Return the (x, y) coordinate for the center point of the cell that contains the specified text.  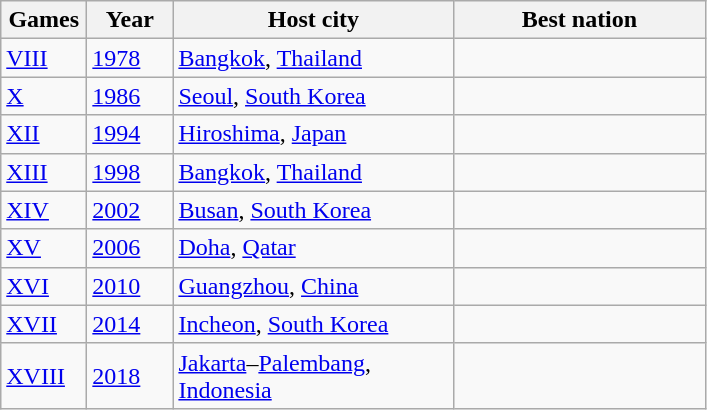
XII (44, 134)
XVIII (44, 376)
Seoul, South Korea (314, 96)
Games (44, 20)
Incheon, South Korea (314, 324)
Host city (314, 20)
1978 (130, 58)
VIII (44, 58)
2014 (130, 324)
Guangzhou, China (314, 286)
2002 (130, 210)
Jakarta–Palembang, Indonesia (314, 376)
XV (44, 248)
XIII (44, 172)
XIV (44, 210)
Best nation (580, 20)
1994 (130, 134)
Year (130, 20)
Busan, South Korea (314, 210)
XVII (44, 324)
1986 (130, 96)
2010 (130, 286)
XVI (44, 286)
Doha, Qatar (314, 248)
X (44, 96)
2018 (130, 376)
2006 (130, 248)
1998 (130, 172)
Hiroshima, Japan (314, 134)
